Detect which cell encompasses the target text, then output its [x, y] center coordinate. 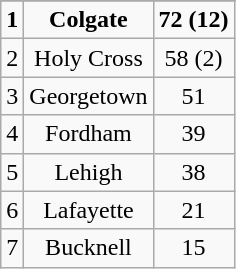
Bucknell [88, 248]
21 [194, 210]
58 (2) [194, 58]
5 [12, 172]
6 [12, 210]
7 [12, 248]
2 [12, 58]
4 [12, 134]
1 [12, 20]
Holy Cross [88, 58]
Lafayette [88, 210]
72 (12) [194, 20]
3 [12, 96]
Georgetown [88, 96]
Fordham [88, 134]
15 [194, 248]
Lehigh [88, 172]
38 [194, 172]
Colgate [88, 20]
39 [194, 134]
51 [194, 96]
